Detect which cell encompasses the target text, then output its (x, y) center coordinate. 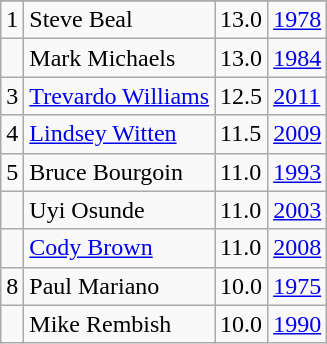
Bruce Bourgoin (120, 172)
8 (12, 286)
2003 (298, 210)
2008 (298, 248)
12.5 (242, 96)
Lindsey Witten (120, 134)
2009 (298, 134)
4 (12, 134)
2011 (298, 96)
3 (12, 96)
Uyi Osunde (120, 210)
Paul Mariano (120, 286)
11.5 (242, 134)
1978 (298, 20)
Mark Michaels (120, 58)
Cody Brown (120, 248)
Trevardo Williams (120, 96)
1990 (298, 324)
1993 (298, 172)
1984 (298, 58)
1 (12, 20)
Steve Beal (120, 20)
5 (12, 172)
Mike Rembish (120, 324)
1975 (298, 286)
